Determine the (x, y) coordinate at the center of the cell enclosing the given text.  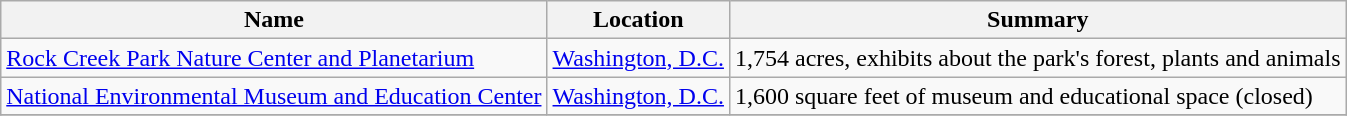
Summary (1038, 20)
1,754 acres, exhibits about the park's forest, plants and animals (1038, 58)
National Environmental Museum and Education Center (274, 96)
1,600 square feet of museum and educational space (closed) (1038, 96)
Name (274, 20)
Rock Creek Park Nature Center and Planetarium (274, 58)
Location (638, 20)
